Return the (X, Y) coordinate for the center point of the cell that contains the specified text.  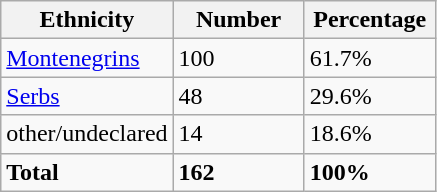
Serbs (87, 96)
Total (87, 172)
Number (238, 20)
162 (238, 172)
Percentage (370, 20)
14 (238, 134)
100% (370, 172)
18.6% (370, 134)
other/undeclared (87, 134)
Montenegrins (87, 58)
Ethnicity (87, 20)
48 (238, 96)
29.6% (370, 96)
100 (238, 58)
61.7% (370, 58)
